Return [x, y] of the center of cell containing provided text 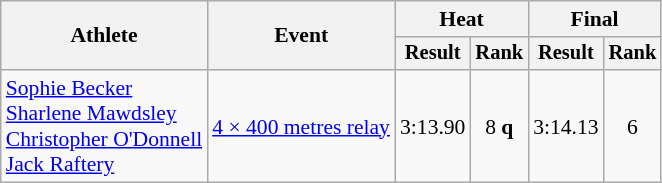
Athlete [104, 36]
Heat [462, 19]
Sophie BeckerSharlene MawdsleyChristopher O'DonnellJack Raftery [104, 126]
4 × 400 metres relay [301, 126]
3:14.13 [566, 126]
6 [633, 126]
3:13.90 [432, 126]
Event [301, 36]
Final [594, 19]
8 q [499, 126]
